Pinpoint the cell where the given text exists, returning its (X, Y) midpoint coordinate. 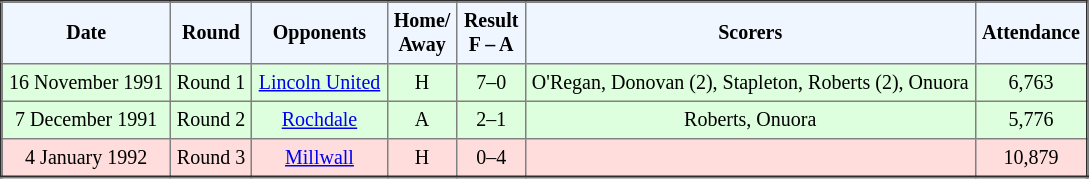
Date (86, 33)
Roberts, Onuora (750, 120)
Round 1 (211, 83)
6,763 (1031, 83)
ResultF – A (491, 33)
Round (211, 33)
7 December 1991 (86, 120)
10,879 (1031, 158)
7–0 (491, 83)
Rochdale (320, 120)
A (422, 120)
Home/Away (422, 33)
Millwall (320, 158)
Attendance (1031, 33)
4 January 1992 (86, 158)
Opponents (320, 33)
2–1 (491, 120)
Scorers (750, 33)
16 November 1991 (86, 83)
Round 2 (211, 120)
Round 3 (211, 158)
5,776 (1031, 120)
Lincoln United (320, 83)
O'Regan, Donovan (2), Stapleton, Roberts (2), Onuora (750, 83)
0–4 (491, 158)
